Pinpoint the cell where the given text exists, returning its [X, Y] midpoint coordinate. 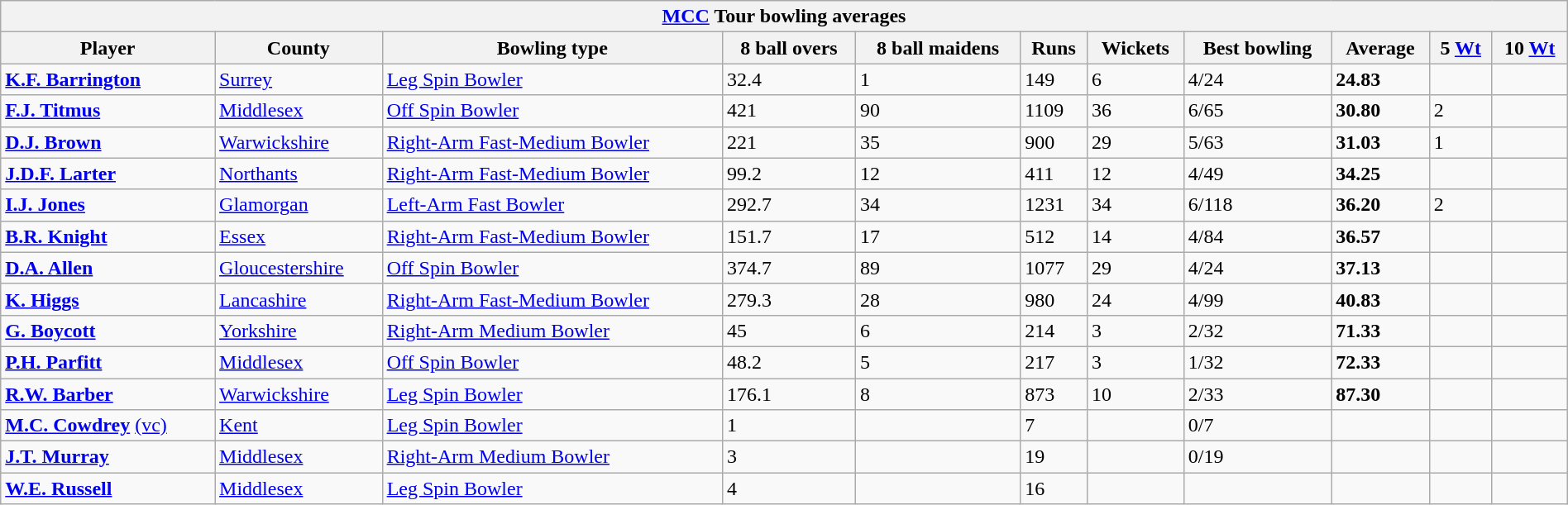
36.57 [1380, 236]
19 [1054, 457]
P.H. Parfitt [108, 362]
512 [1054, 236]
16 [1054, 488]
900 [1054, 142]
Runs [1054, 48]
221 [789, 142]
4/49 [1257, 174]
411 [1054, 174]
6/118 [1257, 205]
Gloucestershire [299, 268]
B.R. Knight [108, 236]
1077 [1054, 268]
0/19 [1257, 457]
7 [1054, 426]
Player [108, 48]
40.83 [1380, 299]
24.83 [1380, 79]
D.J. Brown [108, 142]
J.D.F. Larter [108, 174]
292.7 [789, 205]
8 ball overs [789, 48]
14 [1135, 236]
2/32 [1257, 331]
G. Boycott [108, 331]
217 [1054, 362]
980 [1054, 299]
Lancashire [299, 299]
MCC Tour bowling averages [784, 17]
35 [938, 142]
36.20 [1380, 205]
214 [1054, 331]
176.1 [789, 394]
0/7 [1257, 426]
89 [938, 268]
4/99 [1257, 299]
151.7 [789, 236]
71.33 [1380, 331]
45 [789, 331]
24 [1135, 299]
28 [938, 299]
Kent [299, 426]
4/84 [1257, 236]
32.4 [789, 79]
8 ball maidens [938, 48]
5/63 [1257, 142]
5 [938, 362]
County [299, 48]
17 [938, 236]
72.33 [1380, 362]
Bowling type [552, 48]
99.2 [789, 174]
48.2 [789, 362]
Wickets [1135, 48]
M.C. Cowdrey (vc) [108, 426]
K. Higgs [108, 299]
Glamorgan [299, 205]
F.J. Titmus [108, 111]
2/33 [1257, 394]
10 [1135, 394]
K.F. Barrington [108, 79]
Average [1380, 48]
Yorkshire [299, 331]
Essex [299, 236]
R.W. Barber [108, 394]
6/65 [1257, 111]
873 [1054, 394]
31.03 [1380, 142]
D.A. Allen [108, 268]
W.E. Russell [108, 488]
I.J. Jones [108, 205]
87.30 [1380, 394]
Best bowling [1257, 48]
30.80 [1380, 111]
34.25 [1380, 174]
5 Wt [1460, 48]
37.13 [1380, 268]
4 [789, 488]
Northants [299, 174]
374.7 [789, 268]
149 [1054, 79]
1109 [1054, 111]
8 [938, 394]
Surrey [299, 79]
421 [789, 111]
J.T. Murray [108, 457]
1/32 [1257, 362]
10 Wt [1530, 48]
36 [1135, 111]
Left-Arm Fast Bowler [552, 205]
90 [938, 111]
1231 [1054, 205]
279.3 [789, 299]
